Pinpoint the cell where the given text exists, returning its (X, Y) midpoint coordinate. 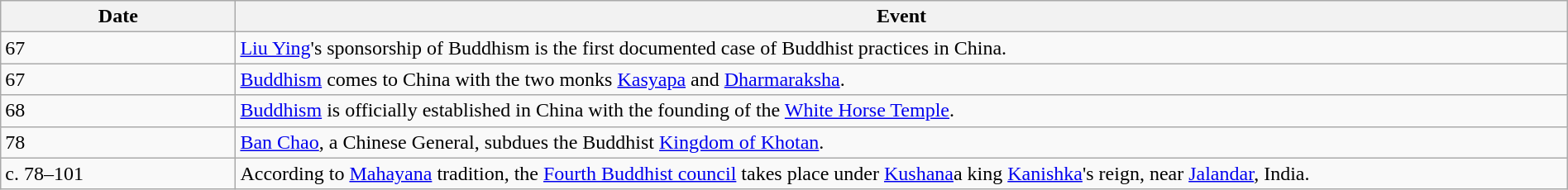
Date (118, 17)
Event (901, 17)
68 (118, 111)
c. 78–101 (118, 173)
Liu Ying's sponsorship of Buddhism is the first documented case of Buddhist practices in China. (901, 48)
78 (118, 142)
Buddhism is officially established in China with the founding of the White Horse Temple. (901, 111)
According to Mahayana tradition, the Fourth Buddhist council takes place under Kushanaa king Kanishka's reign, near Jalandar, India. (901, 173)
Buddhism comes to China with the two monks Kasyapa and Dharmaraksha. (901, 79)
Ban Chao, a Chinese General, subdues the Buddhist Kingdom of Khotan. (901, 142)
